Return [X, Y] of the center of cell containing provided text 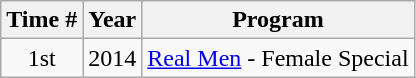
1st [42, 58]
2014 [112, 58]
Year [112, 20]
Time # [42, 20]
Real Men - Female Special [278, 58]
Program [278, 20]
